Detect which cell encompasses the target text, then output its [X, Y] center coordinate. 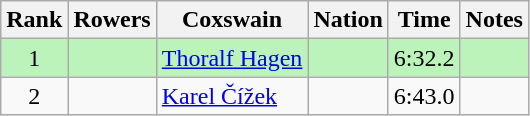
Time [424, 20]
Notes [494, 20]
Rank [34, 20]
Rowers [112, 20]
Nation [348, 20]
1 [34, 58]
6:43.0 [424, 96]
Coxswain [232, 20]
6:32.2 [424, 58]
2 [34, 96]
Karel Čížek [232, 96]
Thoralf Hagen [232, 58]
